Detect which cell encompasses the target text, then output its (x, y) center coordinate. 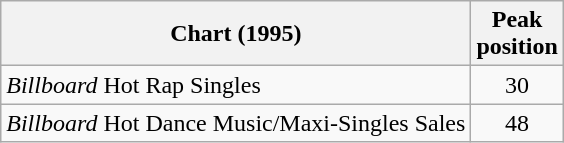
30 (517, 85)
Billboard Hot Dance Music/Maxi-Singles Sales (236, 123)
Peakposition (517, 34)
48 (517, 123)
Chart (1995) (236, 34)
Billboard Hot Rap Singles (236, 85)
